Pinpoint the cell where the given text exists, returning its (x, y) midpoint coordinate. 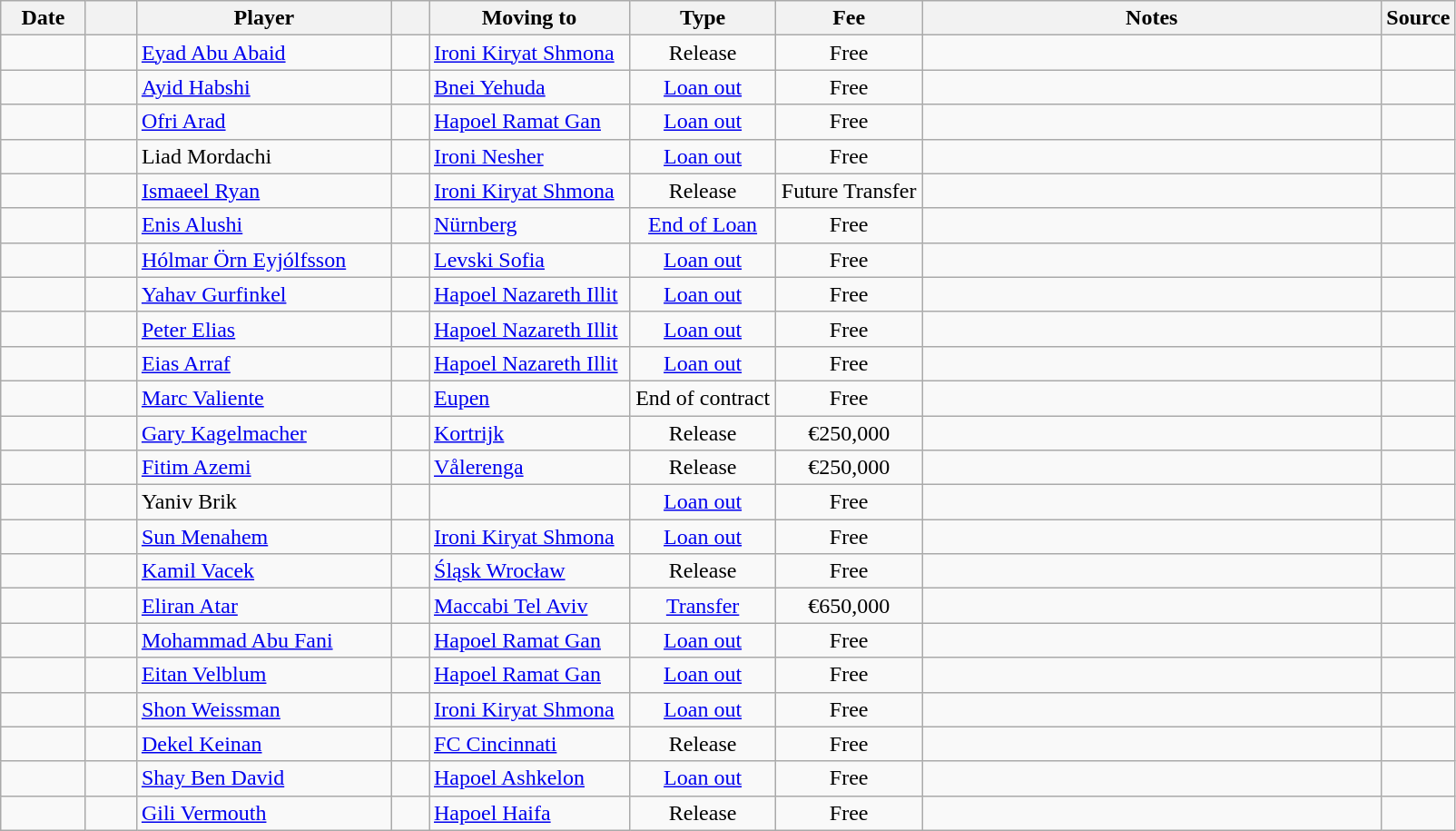
Player (263, 18)
Mohammad Abu Fani (263, 640)
Ofri Arad (263, 122)
Transfer (703, 606)
Future Transfer (850, 191)
Eias Arraf (263, 363)
FC Cincinnati (528, 744)
Vålerenga (528, 468)
Eyad Abu Abaid (263, 53)
Fee (850, 18)
Shon Weissman (263, 709)
Bnei Yehuda (528, 87)
Yaniv Brik (263, 502)
Sun Menahem (263, 537)
Gili Vermouth (263, 813)
Eliran Atar (263, 606)
Śląsk Wrocław (528, 571)
Hapoel Ashkelon (528, 778)
Fitim Azemi (263, 468)
Liad Mordachi (263, 156)
€650,000 (850, 606)
Yahav Gurfinkel (263, 294)
Hólmar Örn Eyjólfsson (263, 260)
Enis Alushi (263, 225)
Eupen (528, 398)
End of Loan (703, 225)
Hapoel Haifa (528, 813)
Type (703, 18)
Levski Sofia (528, 260)
Ironi Nesher (528, 156)
Peter Elias (263, 329)
Kamil Vacek (263, 571)
Shay Ben David (263, 778)
Gary Kagelmacher (263, 433)
Ismaeel Ryan (263, 191)
Maccabi Tel Aviv (528, 606)
Ayid Habshi (263, 87)
Kortrijk (528, 433)
End of contract (703, 398)
Marc Valiente (263, 398)
Date (44, 18)
Source (1418, 18)
Dekel Keinan (263, 744)
Nürnberg (528, 225)
Notes (1152, 18)
Eitan Velblum (263, 675)
Moving to (528, 18)
